Return [X, Y] of the center of cell containing provided text 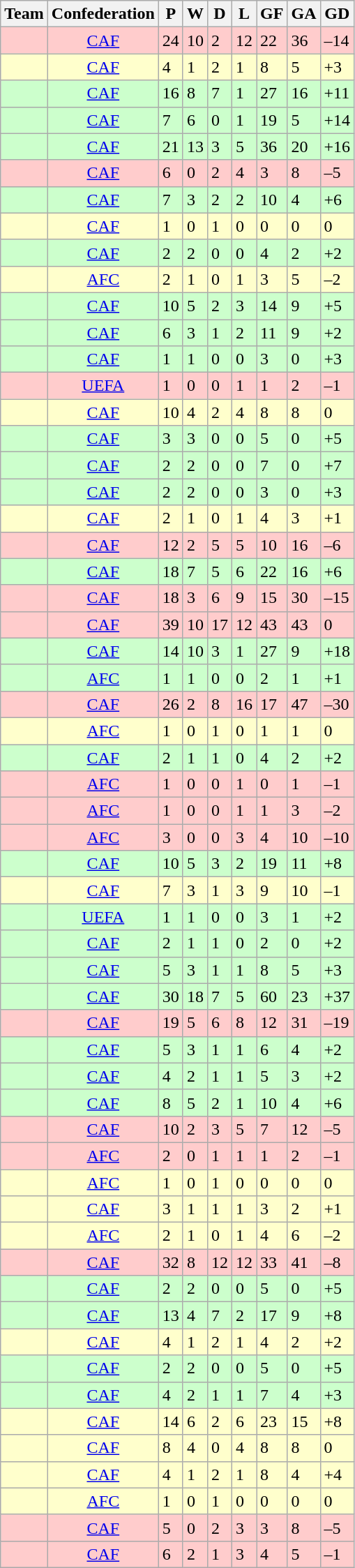
60 [272, 996]
+16 [338, 147]
GD [338, 14]
33 [272, 1262]
39 [170, 625]
21 [170, 147]
+18 [338, 651]
+14 [338, 120]
+37 [338, 996]
26 [170, 704]
41 [304, 1262]
20 [304, 147]
Confederation [103, 14]
P [170, 14]
W [195, 14]
GF [272, 14]
+11 [338, 94]
–14 [338, 40]
47 [304, 704]
24 [170, 40]
+4 [338, 1474]
–8 [338, 1262]
GA [304, 14]
–19 [338, 1023]
–15 [338, 598]
–6 [338, 545]
–10 [338, 837]
–30 [338, 704]
32 [170, 1262]
+7 [338, 465]
D [219, 14]
31 [304, 1023]
L [244, 14]
Team [24, 14]
